Provide the [x, y] coordinate of the cell's center where the given text is located.  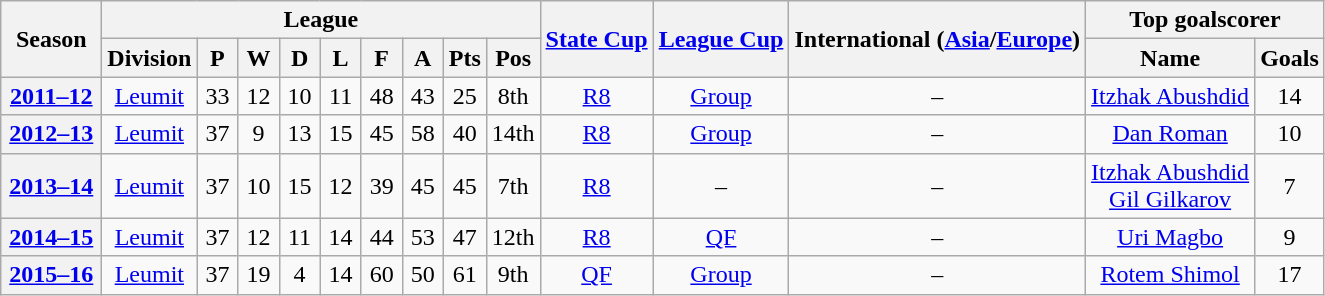
Pts [464, 58]
L [340, 58]
League Cup [721, 39]
P [218, 58]
Season [52, 39]
Division [150, 58]
61 [464, 275]
8th [513, 96]
Itzhak Abushdid [1170, 96]
2013–14 [52, 186]
Goals [1290, 58]
47 [464, 237]
International (Asia/Europe) [938, 39]
A [422, 58]
19 [258, 275]
33 [218, 96]
7th [513, 186]
2012–13 [52, 134]
W [258, 58]
58 [422, 134]
39 [382, 186]
48 [382, 96]
4 [300, 275]
2015–16 [52, 275]
Dan Roman [1170, 134]
60 [382, 275]
17 [1290, 275]
Itzhak AbushdidGil Gilkarov [1170, 186]
43 [422, 96]
Name [1170, 58]
13 [300, 134]
44 [382, 237]
7 [1290, 186]
State Cup [596, 39]
40 [464, 134]
League [321, 20]
12th [513, 237]
25 [464, 96]
2011–12 [52, 96]
53 [422, 237]
F [382, 58]
Uri Magbo [1170, 237]
9th [513, 275]
50 [422, 275]
2014–15 [52, 237]
Top goalscorer [1206, 20]
Rotem Shimol [1170, 275]
Pos [513, 58]
14th [513, 134]
D [300, 58]
